Provide the (X, Y) coordinate of the cell's center where the given text is located.  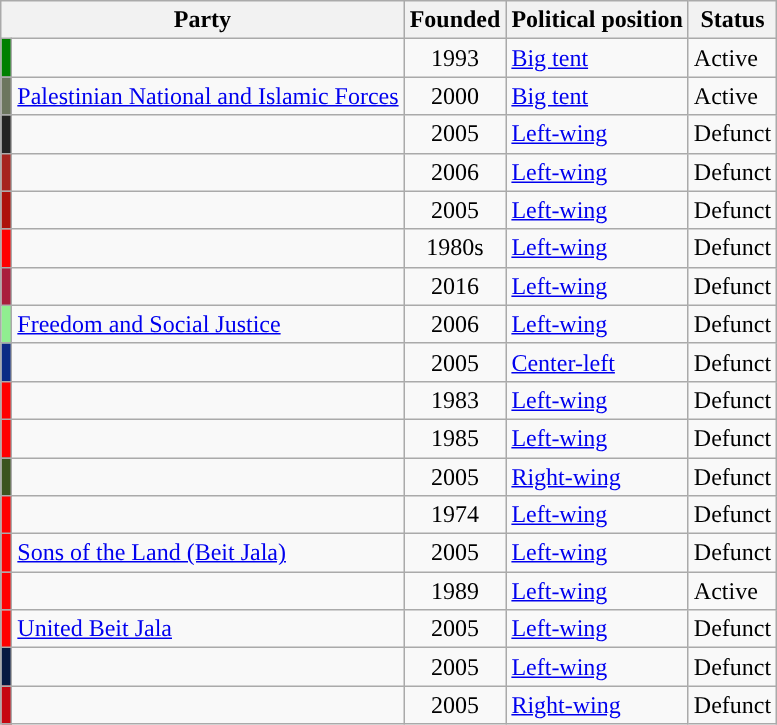
1985 (455, 438)
1989 (455, 591)
Center-left (597, 362)
1983 (455, 400)
Party (202, 20)
Status (732, 20)
Sons of the Land (Beit Jala) (208, 553)
1974 (455, 515)
Founded (455, 20)
2016 (455, 286)
Palestinian National and Islamic Forces (208, 96)
United Beit Jala (208, 629)
1980s (455, 248)
Freedom and Social Justice (208, 324)
Political position (597, 20)
1993 (455, 58)
2000 (455, 96)
